Capture the cell that displays the provided text and extract its [X, Y] central coordinate. 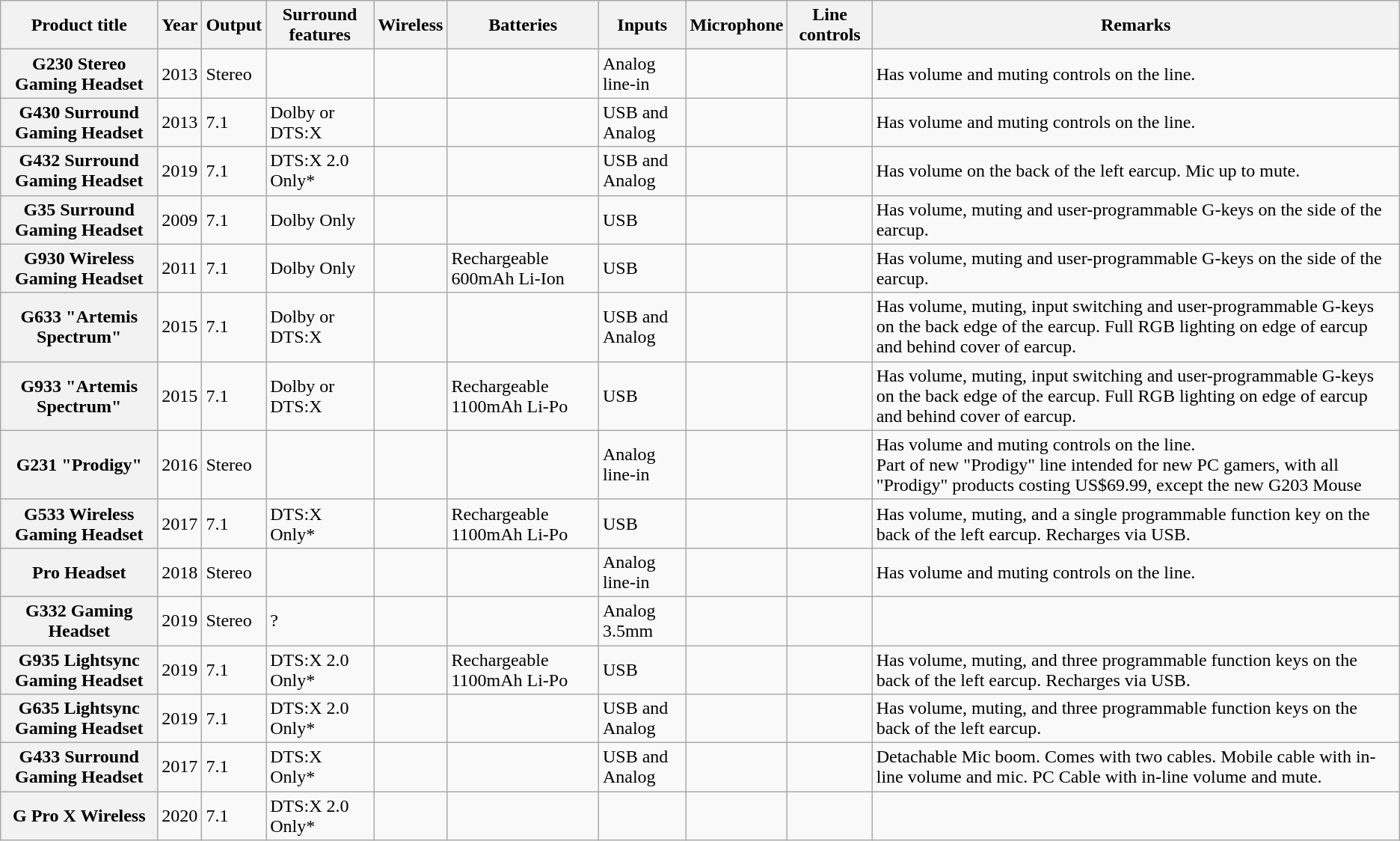
G633 "Artemis Spectrum" [79, 327]
Detachable Mic boom. Comes with two cables. Mobile cable with in-line volume and mic. PC Cable with in-line volume and mute. [1135, 768]
G332 Gaming Headset [79, 621]
G433 Surround Gaming Headset [79, 768]
Has volume on the back of the left earcup. Mic up to mute. [1135, 171]
Microphone [737, 25]
G230 Stereo Gaming Headset [79, 73]
2016 [179, 465]
Surround features [320, 25]
G935 Lightsync Gaming Headset [79, 669]
? [320, 621]
Rechargeable 600mAh Li-Ion [524, 268]
G Pro X Wireless [79, 816]
2020 [179, 816]
G635 Lightsync Gaming Headset [79, 718]
Inputs [642, 25]
G430 Surround Gaming Headset [79, 123]
Line controls [830, 25]
Analog 3.5mm [642, 621]
Pro Headset [79, 572]
Has volume, muting, and three programmable function keys on the back of the left earcup. Recharges via USB. [1135, 669]
G533 Wireless Gaming Headset [79, 524]
G930 Wireless Gaming Headset [79, 268]
Product title [79, 25]
G933 "Artemis Spectrum" [79, 396]
G35 Surround Gaming Headset [79, 220]
Output [234, 25]
2011 [179, 268]
G432 Surround Gaming Headset [79, 171]
Batteries [524, 25]
Year [179, 25]
Has volume, muting, and three programmable function keys on the back of the left earcup. [1135, 718]
Remarks [1135, 25]
Has volume, muting, and a single programmable function key on the back of the left earcup. Recharges via USB. [1135, 524]
2009 [179, 220]
Wireless [411, 25]
2018 [179, 572]
G231 "Prodigy" [79, 465]
